Scan for the cell matching the given text and deliver its [x, y] coordinate at center. 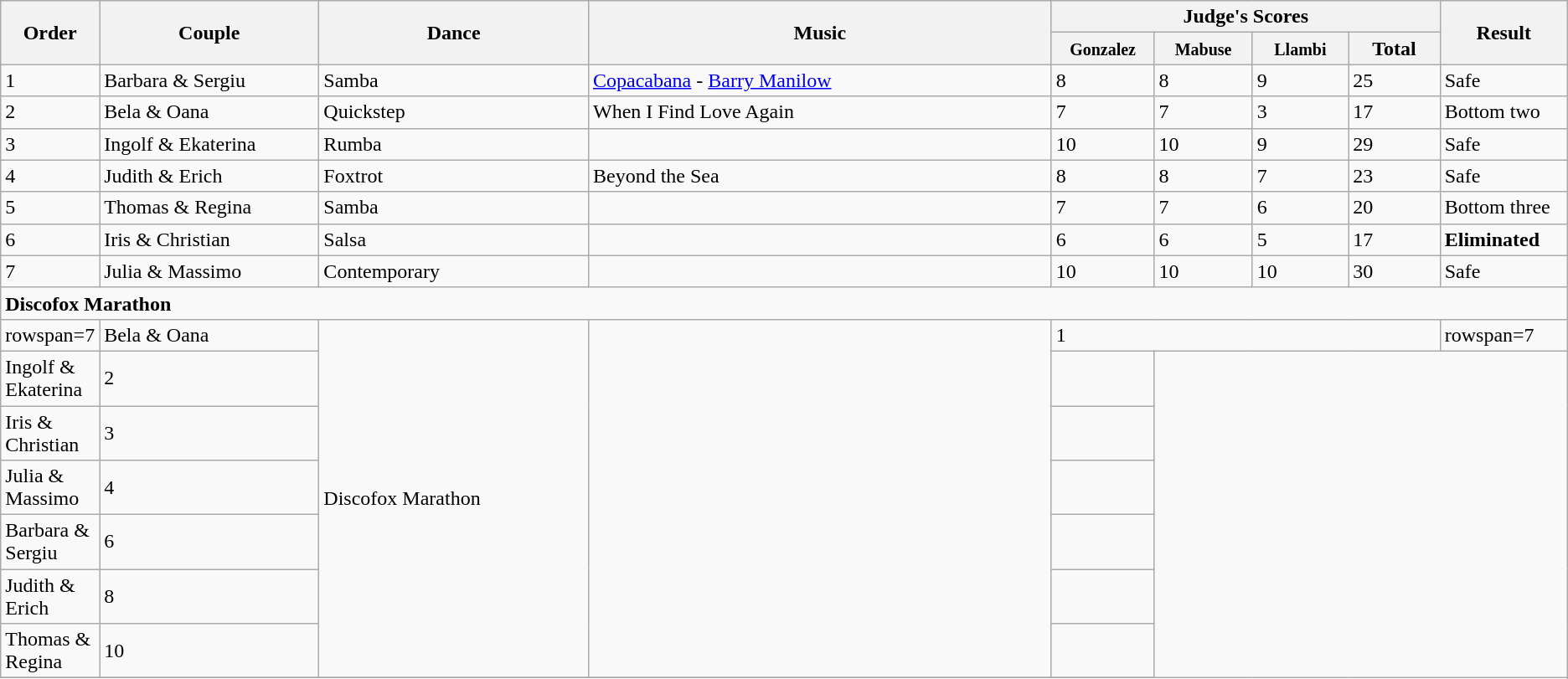
Quickstep [454, 112]
Gonzalez [1102, 49]
Couple [209, 33]
Foxtrot [454, 176]
Copacabana - Barry Manilow [819, 80]
Music [819, 33]
Dance [454, 33]
Salsa [454, 239]
Judge's Scores [1246, 17]
Contemporary [454, 271]
Beyond the Sea [819, 176]
Order [50, 33]
Result [1504, 33]
Total [1395, 49]
Bottom two [1504, 112]
Eliminated [1504, 239]
25 [1395, 80]
Llambi [1300, 49]
20 [1395, 208]
Bottom three [1504, 208]
29 [1395, 144]
30 [1395, 271]
23 [1395, 176]
When I Find Love Again [819, 112]
Rumba [454, 144]
Mabuse [1203, 49]
